From the cell containing the given text, extract its center point as [X, Y] coordinate. 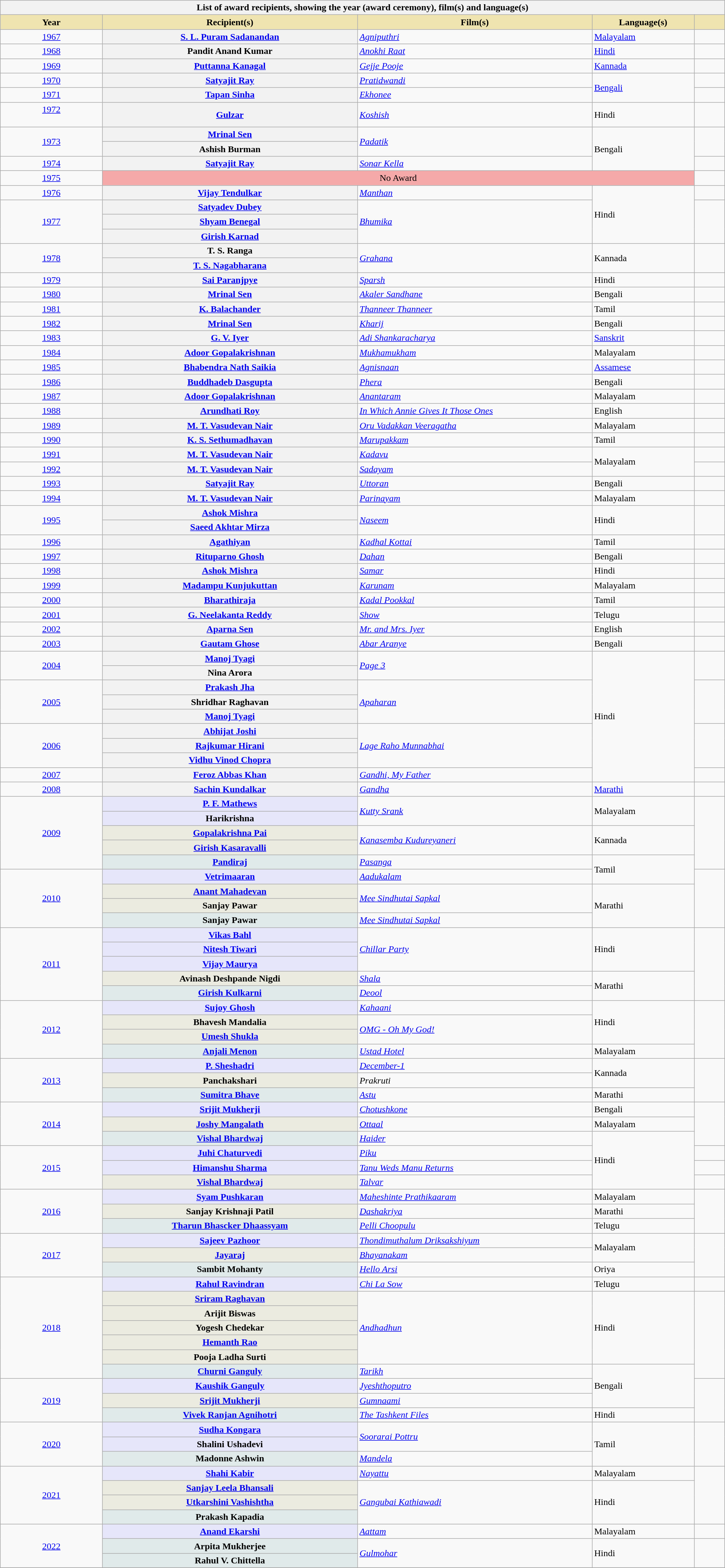
Bhabendra Nath Saikia [230, 367]
2014 [51, 1124]
Anant Mahadevan [230, 891]
Mr. and Mrs. Iyer [475, 629]
Koshish [475, 115]
Ustad Hotel [475, 1051]
Vivek Ranjan Agnihotri [230, 1415]
2009 [51, 833]
Kaushik Ganguly [230, 1386]
2022 [51, 1546]
2017 [51, 1255]
2000 [51, 600]
1993 [51, 484]
Pandit Anand Kumar [230, 51]
2010 [51, 898]
Prakash Jha [230, 687]
Kanasemba Kudureyaneri [475, 840]
1995 [51, 520]
1967 [51, 37]
1969 [51, 66]
2008 [51, 789]
2003 [51, 643]
Dahan [475, 556]
Joshy Mangalath [230, 1124]
Language(s) [643, 22]
1979 [51, 280]
Recipient(s) [230, 22]
Ottaal [475, 1124]
2007 [51, 775]
Uttoran [475, 484]
Bhayanakam [475, 1255]
Parinayam [475, 498]
G. V. Iyer [230, 338]
Gumnaami [475, 1401]
No Award [398, 178]
Tapan Sinha [230, 95]
2013 [51, 1080]
Pasanga [475, 862]
In Which Annie Gives It Those Ones [475, 411]
Vidhu Vinod Chopra [230, 760]
1983 [51, 338]
Haider [475, 1139]
Page 3 [475, 665]
Bhavesh Mandalia [230, 1022]
Shridhar Raghavan [230, 702]
Lage Raho Munnabhai [475, 746]
T. S. Ranga [230, 251]
Sujoy Ghosh [230, 1007]
Umesh Shukla [230, 1037]
Avinash Deshpande Nigdi [230, 978]
2020 [51, 1444]
Sanjay Krishnaji Patil [230, 1211]
Himanshu Sharma [230, 1168]
1977 [51, 222]
Mukhamukham [475, 353]
Pelli Choopulu [475, 1226]
Sajeev Pazhoor [230, 1240]
Maheshinte Prathikaaram [475, 1197]
Agathiyan [230, 542]
Mandela [475, 1459]
Ashish Burman [230, 149]
Kutty Srank [475, 811]
Arijit Biswas [230, 1313]
Chotushkone [475, 1109]
1971 [51, 95]
Buddhadeb Dasgupta [230, 382]
Juhi Chaturvedi [230, 1153]
Jyeshthoputro [475, 1386]
Girish Karnad [230, 236]
K. S. Sethumadhavan [230, 440]
1996 [51, 542]
1976 [51, 192]
Oru Vadakkan Veeragatha [475, 426]
1981 [51, 309]
Shalini Ushadevi [230, 1444]
1968 [51, 51]
Apaharan [475, 702]
1973 [51, 141]
Vikas Bahl [230, 935]
2016 [51, 1211]
Aparna Sen [230, 629]
Vijay Maurya [230, 964]
Syam Pushkaran [230, 1197]
1970 [51, 80]
Ekhonee [475, 95]
Vetrimaaran [230, 876]
Manthan [475, 192]
1990 [51, 440]
Shahi Kabir [230, 1473]
P. F. Mathews [230, 804]
1974 [51, 163]
1984 [51, 353]
Prakruti [475, 1080]
Gopalakrishna Pai [230, 833]
Nayattu [475, 1473]
Samar [475, 571]
Panchakshari [230, 1080]
Abhijat Joshi [230, 731]
Pooja Ladha Surti [230, 1357]
P. Sheshadri [230, 1066]
1997 [51, 556]
1988 [51, 411]
Bhumika [475, 222]
Madonne Ashwin [230, 1459]
Shyam Benegal [230, 222]
Tarikh [475, 1371]
Year [51, 22]
Assamese [643, 367]
2015 [51, 1168]
Gulmohar [475, 1553]
1991 [51, 455]
Tharun Bhascker Dhaassyam [230, 1226]
Film(s) [475, 22]
Padatik [475, 141]
Arpita Mukherjee [230, 1546]
The Tashkent Files [475, 1415]
Madampu Kunjukuttan [230, 585]
Andhadhun [475, 1328]
Anand Ekarshi [230, 1531]
Abar Aranye [475, 643]
Aattam [475, 1531]
Anantaram [475, 396]
1999 [51, 585]
Rahul Ravindran [230, 1284]
Shala [475, 978]
Rahul V. Chittella [230, 1560]
Girish Kulkarni [230, 993]
Agnisnaan [475, 367]
K. Balachander [230, 309]
2021 [51, 1495]
List of award recipients, showing the year (award ceremony), film(s) and language(s) [362, 8]
Thondimuthalum Driksakshiyum [475, 1240]
Sparsh [475, 280]
Gautam Ghose [230, 643]
OMG - Oh My God! [475, 1029]
Sachin Kundalkar [230, 789]
G. Neelakanta Reddy [230, 614]
1982 [51, 323]
Kadhal Kottai [475, 542]
2001 [51, 614]
Sudha Kongara [230, 1430]
2002 [51, 629]
Deool [475, 993]
Arundhati Roy [230, 411]
Dashakriya [475, 1211]
Astu [475, 1095]
Hemanth Rao [230, 1342]
Sumitra Bhave [230, 1095]
Tanu Weds Manu Returns [475, 1168]
Nitesh Tiwari [230, 949]
Churni Ganguly [230, 1371]
2018 [51, 1328]
Karunam [475, 585]
T. S. Nagabharana [230, 265]
Show [475, 614]
1985 [51, 367]
1989 [51, 426]
Sai Paranjpye [230, 280]
Sriram Raghavan [230, 1298]
Kadavu [475, 455]
1998 [51, 571]
Talvar [475, 1182]
Gangubai Kathiawadi [475, 1502]
Yogesh Chedekar [230, 1328]
Soorarai Pottru [475, 1437]
Gandha [475, 789]
1972 [51, 115]
Sambit Mohanty [230, 1269]
Agniputhri [475, 37]
Phera [475, 382]
Sonar Kella [475, 163]
Feroz Abbas Khan [230, 775]
Chi La Sow [475, 1284]
December-1 [475, 1066]
Kharij [475, 323]
Rajkumar Hirani [230, 746]
Naseem [475, 520]
Adi Shankaracharya [475, 338]
Aadukalam [475, 876]
Chillar Party [475, 949]
Utkarshini Vashishtha [230, 1502]
Sanskrit [643, 338]
Girish Kasaravalli [230, 847]
Pandiraj [230, 862]
Grahana [475, 258]
Anokhi Raat [475, 51]
Oriya [643, 1269]
1975 [51, 178]
2011 [51, 964]
Puttanna Kanagal [230, 66]
Kahaani [475, 1007]
1986 [51, 382]
Satyadev Dubey [230, 207]
1980 [51, 294]
2019 [51, 1401]
Bharathiraja [230, 600]
Marupakkam [475, 440]
Vijay Tendulkar [230, 192]
Piku [475, 1153]
1992 [51, 469]
Thanneer Thanneer [475, 309]
1978 [51, 258]
Jayaraj [230, 1255]
Anjali Menon [230, 1051]
2006 [51, 746]
Rituparno Ghosh [230, 556]
1994 [51, 498]
Nina Arora [230, 673]
2012 [51, 1029]
Hello Arsi [475, 1269]
Akaler Sandhane [475, 294]
1987 [51, 396]
Pratidwandi [475, 80]
Prakash Kapadia [230, 1517]
Gulzar [230, 115]
S. L. Puram Sadanandan [230, 37]
Kadal Pookkal [475, 600]
Saeed Akhtar Mirza [230, 527]
Sadayam [475, 469]
Sanjay Leela Bhansali [230, 1488]
Harikrishna [230, 818]
Gandhi, My Father [475, 775]
Gejje Pooje [475, 66]
2004 [51, 665]
2005 [51, 702]
